Capture the cell that displays the provided text and extract its [x, y] central coordinate. 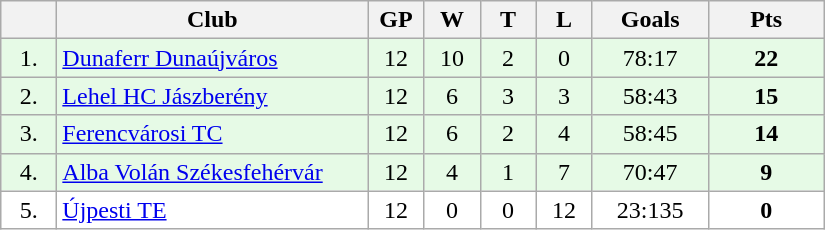
1 [508, 172]
Club [212, 20]
1. [29, 58]
7 [564, 172]
4. [29, 172]
Lehel HC Jászberény [212, 96]
58:45 [650, 134]
Alba Volán Székesfehérvár [212, 172]
15 [766, 96]
Újpesti TE [212, 210]
10 [452, 58]
14 [766, 134]
GP [396, 20]
L [564, 20]
W [452, 20]
Goals [650, 20]
78:17 [650, 58]
Pts [766, 20]
9 [766, 172]
Ferencvárosi TC [212, 134]
5. [29, 210]
Dunaferr Dunaújváros [212, 58]
23:135 [650, 210]
22 [766, 58]
3. [29, 134]
2. [29, 96]
58:43 [650, 96]
70:47 [650, 172]
T [508, 20]
